Return [X, Y] of the center of cell containing provided text 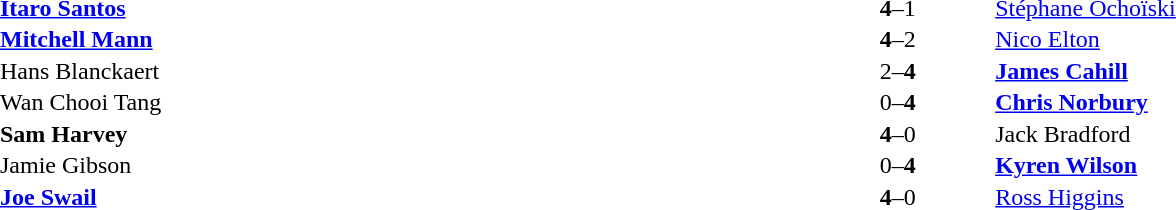
4–0 [898, 134]
4–2 [898, 39]
2–4 [898, 71]
